Identify which cell holds the provided text, then report its [X, Y] central coordinate. 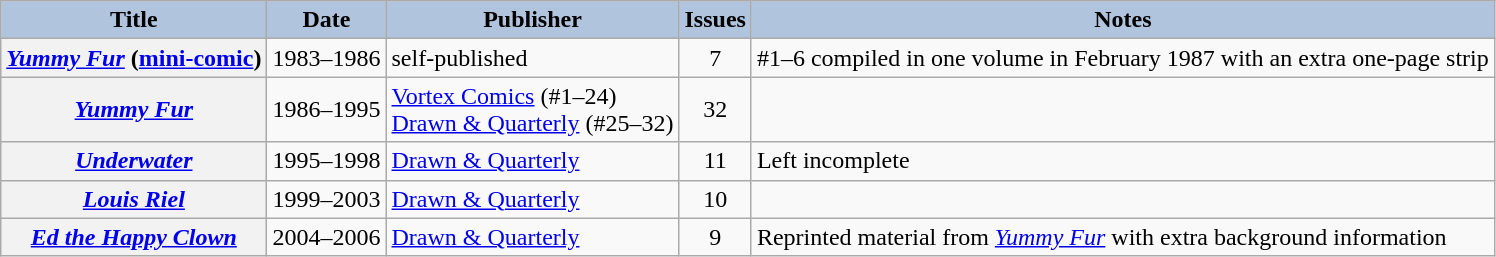
Title [134, 20]
Yummy Fur [134, 110]
1995–1998 [326, 161]
Underwater [134, 161]
Publisher [532, 20]
Issues [715, 20]
32 [715, 110]
1999–2003 [326, 199]
#1–6 compiled in one volume in February 1987 with an extra one-page strip [1122, 58]
1983–1986 [326, 58]
Left incomplete [1122, 161]
Vortex Comics (#1–24)Drawn & Quarterly (#25–32) [532, 110]
2004–2006 [326, 237]
Notes [1122, 20]
1986–1995 [326, 110]
11 [715, 161]
9 [715, 237]
Date [326, 20]
self-published [532, 58]
Ed the Happy Clown [134, 237]
Yummy Fur (mini-comic) [134, 58]
Louis Riel [134, 199]
10 [715, 199]
Reprinted material from Yummy Fur with extra background information [1122, 237]
7 [715, 58]
